Return (X, Y) of the center of cell containing provided text 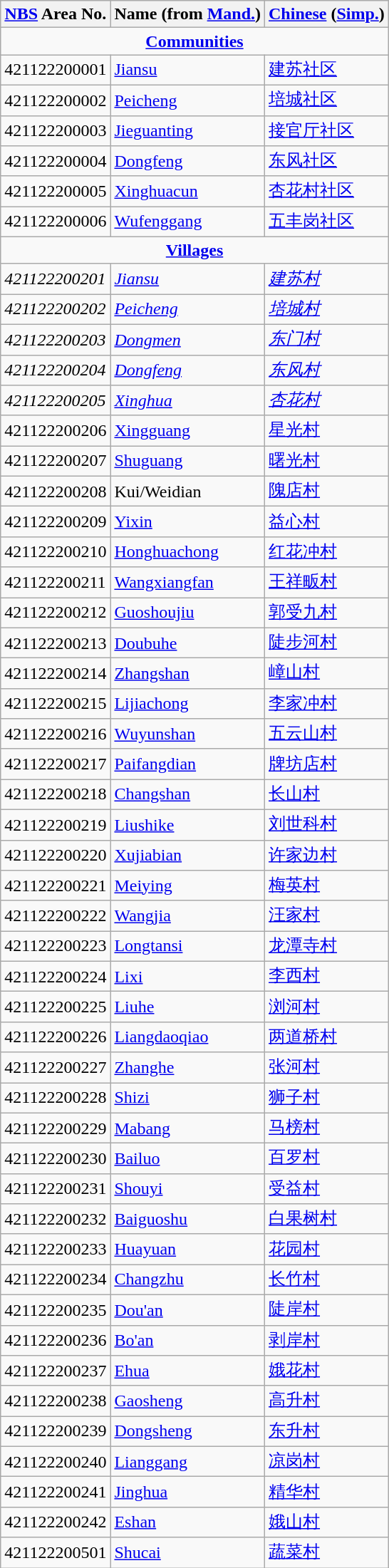
娥花村 (327, 1371)
421122200211 (56, 583)
Shuguang (188, 462)
红花冲村 (327, 551)
建苏社区 (327, 70)
Gaosheng (188, 1401)
NBS Area No. (56, 14)
五丰岗社区 (327, 222)
421122200212 (56, 613)
东风社区 (327, 161)
421122200225 (56, 1007)
421122200204 (56, 370)
Honghuachong (188, 551)
长竹村 (327, 1279)
Shucai (188, 1553)
421122200219 (56, 825)
高升村 (327, 1401)
Xinghuacun (188, 191)
Yixin (188, 521)
Zhanghe (188, 1067)
龙潭寺村 (327, 946)
Ehua (188, 1371)
杏花村 (327, 400)
421122200006 (56, 222)
421122200235 (56, 1309)
421122200230 (56, 1158)
421122200224 (56, 976)
Doubuhe (188, 643)
421122200001 (56, 70)
Wuyunshan (188, 734)
421122200228 (56, 1099)
百罗村 (327, 1158)
421122200234 (56, 1279)
421122200213 (56, 643)
嶂山村 (327, 674)
421122200226 (56, 1037)
曙光村 (327, 462)
Shouyi (188, 1188)
受益村 (327, 1188)
Jinghua (188, 1492)
蔬菜村 (327, 1553)
Guoshoujiu (188, 613)
Name (from Mand.) (188, 14)
建苏村 (327, 279)
Xinghua (188, 400)
隗店村 (327, 492)
张河村 (327, 1067)
421122200004 (56, 161)
Changshan (188, 795)
Dongmen (188, 339)
Wangxiangfan (188, 583)
Xujiabian (188, 855)
421122200239 (56, 1432)
Eshan (188, 1522)
浏河村 (327, 1007)
421122200241 (56, 1492)
Bailuo (188, 1158)
421122200215 (56, 704)
Longtansi (188, 946)
Paifangdian (188, 764)
李家冲村 (327, 704)
陡岸村 (327, 1309)
Lijiachong (188, 704)
421122200240 (56, 1462)
421122200201 (56, 279)
421122200229 (56, 1128)
Dou'an (188, 1309)
接官厅社区 (327, 131)
421122200210 (56, 551)
421122200222 (56, 916)
Liushike (188, 825)
精华村 (327, 1492)
牌坊店村 (327, 764)
421122200216 (56, 734)
培城村 (327, 309)
白果树村 (327, 1220)
Lianggang (188, 1462)
421122200220 (56, 855)
421122200236 (56, 1341)
Bo'an (188, 1341)
421122200206 (56, 430)
王祥畈村 (327, 583)
Villages (195, 250)
421122200003 (56, 131)
421122200242 (56, 1522)
两道桥村 (327, 1037)
421122200217 (56, 764)
Wufenggang (188, 222)
梅英村 (327, 886)
421122200501 (56, 1553)
Lixi (188, 976)
Xingguang (188, 430)
Zhangshan (188, 674)
益心村 (327, 521)
Meiying (188, 886)
Changzhu (188, 1279)
Wangjia (188, 916)
Kui/Weidian (188, 492)
421122200214 (56, 674)
421122200223 (56, 946)
东风村 (327, 370)
李西村 (327, 976)
Huayuan (188, 1250)
Jieguanting (188, 131)
郭受九村 (327, 613)
东门村 (327, 339)
剥岸村 (327, 1341)
Baiguoshu (188, 1220)
421122200208 (56, 492)
Mabang (188, 1128)
东升村 (327, 1432)
421122200205 (56, 400)
421122200207 (56, 462)
421122200238 (56, 1401)
421122200203 (56, 339)
421122200237 (56, 1371)
421122200227 (56, 1067)
421122200209 (56, 521)
421122200221 (56, 886)
汪家村 (327, 916)
星光村 (327, 430)
421122200231 (56, 1188)
花园村 (327, 1250)
421122200218 (56, 795)
长山村 (327, 795)
培城社区 (327, 100)
Communities (195, 41)
Dongsheng (188, 1432)
421122200005 (56, 191)
421122200002 (56, 100)
五云山村 (327, 734)
凉岗村 (327, 1462)
Chinese (Simp.) (327, 14)
Liangdaoqiao (188, 1037)
杏花村社区 (327, 191)
Shizi (188, 1099)
许家边村 (327, 855)
421122200232 (56, 1220)
Liuhe (188, 1007)
421122200202 (56, 309)
421122200233 (56, 1250)
狮子村 (327, 1099)
陡步河村 (327, 643)
马榜村 (327, 1128)
娥山村 (327, 1522)
刘世科村 (327, 825)
